Output the (X, Y) coordinate of the center of the cell containing the given text.  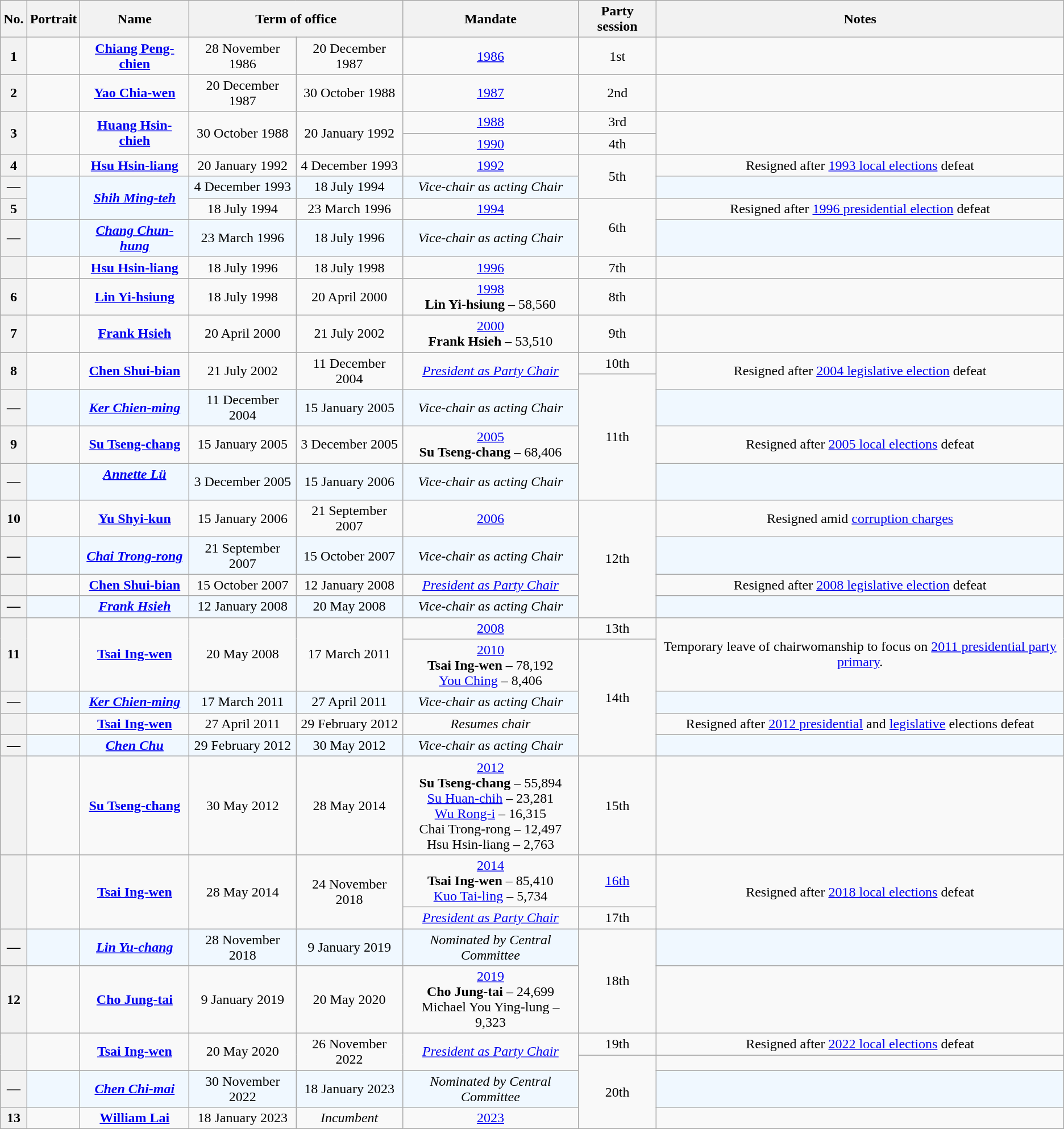
8 (14, 371)
18th (617, 981)
11th (617, 437)
Temporary leave of chairwomanship to focus on 2011 presidential party primary. (860, 654)
1998Lin Yi-hsiung – 58,560 (491, 297)
26 November 2022 (350, 1052)
Resigned after 2012 presidential and legislative elections defeat (860, 724)
28 November 2018 (243, 947)
Chen Chu (135, 745)
Cho Jung-tai (135, 999)
2 (14, 93)
Mandate (491, 19)
17th (617, 918)
28 November 1986 (243, 56)
14th (617, 698)
12th (617, 559)
2000Frank Hsieh – 53,510 (491, 333)
Portrait (53, 19)
30 November 2022 (243, 1089)
Resumes chair (491, 724)
13 (14, 1118)
4 (14, 165)
10 (14, 518)
11 (14, 654)
Shih Ming-teh (135, 198)
9th (617, 333)
Resigned after 1996 presidential election defeat (860, 209)
Resigned after 1993 local elections defeat (860, 165)
8th (617, 297)
Resigned after 2008 legislative election defeat (860, 585)
16th (617, 881)
2006 (491, 518)
2008 (491, 628)
Resigned after 2018 local elections defeat (860, 891)
1988 (491, 122)
Chang Chun-hung (135, 238)
Resigned after 2005 local elections defeat (860, 445)
4th (617, 144)
Name (135, 19)
2014Tsai Ing-wen – 85,410 Kuo Tai-ling – 5,734 (491, 881)
Resigned amid corruption charges (860, 518)
12 (14, 999)
9 (14, 445)
13th (617, 628)
Resigned after 2004 legislative election defeat (860, 371)
Annette Lü (135, 482)
1994 (491, 209)
20th (617, 1092)
No. (14, 19)
7 (14, 333)
2019Cho Jung-tai – 24,699 Michael You Ying-lung – 9,323 (491, 999)
1992 (491, 165)
1990 (491, 144)
1996 (491, 267)
19th (617, 1044)
Term of office (296, 19)
2012Su Tseng-chang – 55,894 Su Huan-chih – 23,281Wu Rong-i – 16,315Chai Trong-rong – 12,497Hsu Hsin-liang – 2,763 (491, 805)
15th (617, 805)
2nd (617, 93)
Incumbent (350, 1118)
7th (617, 267)
William Lai (135, 1118)
Resigned after 2022 local elections defeat (860, 1044)
5 (14, 209)
2010Tsai Ing-wen – 78,192 You Ching – 8,406 (491, 665)
Lin Yi-hsiung (135, 297)
5th (617, 176)
Notes (860, 19)
1987 (491, 93)
1 (14, 56)
3 (14, 133)
Lin Yu-chang (135, 947)
Chai Trong-rong (135, 556)
Yu Shyi-kun (135, 518)
1st (617, 56)
Chen Chi-mai (135, 1089)
Huang Hsin-chieh (135, 133)
Chiang Peng-chien (135, 56)
Yao Chia-wen (135, 93)
10th (617, 363)
1986 (491, 56)
3rd (617, 122)
6th (617, 227)
2005Su Tseng-chang – 68,406 (491, 445)
24 November 2018 (350, 891)
6 (14, 297)
Party session (617, 19)
2023 (491, 1118)
